Locate the cell with the specified text and output its [x, y] center coordinate. 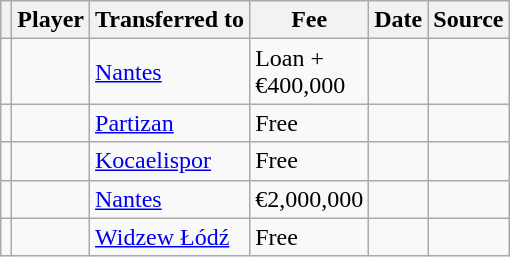
Kocaelispor [170, 161]
Widzew Łódź [170, 237]
Player [51, 20]
Partizan [170, 123]
Fee [310, 20]
€2,000,000 [310, 199]
Source [468, 20]
Transferred to [170, 20]
Date [398, 20]
Loan + €400,000 [310, 72]
